From the cell containing the given text, extract its center point as (x, y) coordinate. 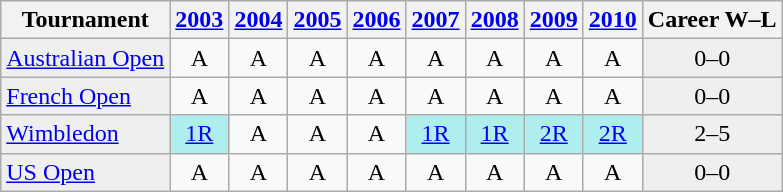
2007 (436, 20)
2003 (200, 20)
US Open (86, 172)
2008 (494, 20)
Career W–L (712, 20)
2004 (258, 20)
Australian Open (86, 58)
Wimbledon (86, 134)
2009 (554, 20)
2006 (376, 20)
2–5 (712, 134)
2010 (612, 20)
Tournament (86, 20)
2005 (318, 20)
French Open (86, 96)
